Output the [x, y] coordinate of the center of the cell containing the given text.  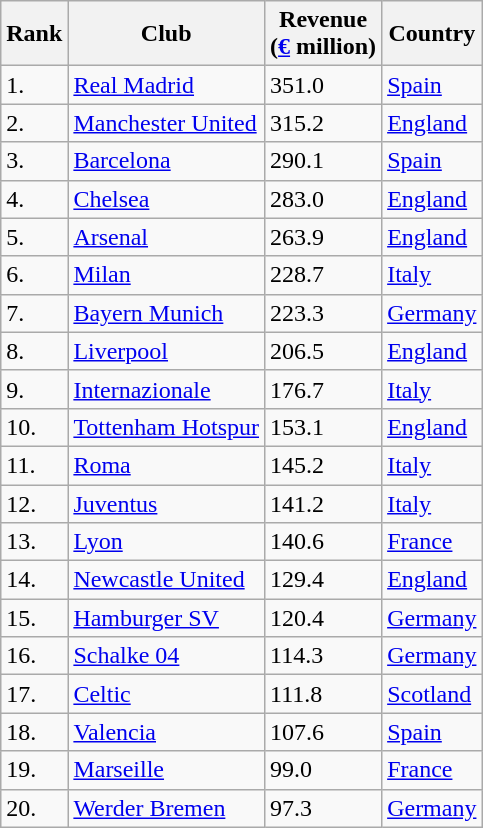
Club [166, 34]
2. [34, 123]
290.1 [324, 161]
129.4 [324, 580]
16. [34, 656]
Lyon [166, 542]
263.9 [324, 237]
97.3 [324, 808]
Juventus [166, 503]
9. [34, 389]
Celtic [166, 694]
14. [34, 580]
99.0 [324, 770]
20. [34, 808]
Werder Bremen [166, 808]
Rank [34, 34]
15. [34, 618]
140.6 [324, 542]
10. [34, 427]
Liverpool [166, 351]
18. [34, 732]
153.1 [324, 427]
5. [34, 237]
Manchester United [166, 123]
Barcelona [166, 161]
Newcastle United [166, 580]
Tottenham Hotspur [166, 427]
107.6 [324, 732]
4. [34, 199]
Real Madrid [166, 85]
6. [34, 275]
13. [34, 542]
176.7 [324, 389]
Milan [166, 275]
Internazionale [166, 389]
Scotland [432, 694]
315.2 [324, 123]
Roma [166, 465]
Valencia [166, 732]
Hamburger SV [166, 618]
228.7 [324, 275]
19. [34, 770]
Country [432, 34]
111.8 [324, 694]
12. [34, 503]
11. [34, 465]
206.5 [324, 351]
1. [34, 85]
Chelsea [166, 199]
223.3 [324, 313]
Arsenal [166, 237]
114.3 [324, 656]
351.0 [324, 85]
120.4 [324, 618]
Bayern Munich [166, 313]
8. [34, 351]
Revenue (€ million) [324, 34]
3. [34, 161]
141.2 [324, 503]
Schalke 04 [166, 656]
283.0 [324, 199]
17. [34, 694]
7. [34, 313]
145.2 [324, 465]
Marseille [166, 770]
